Locate the cell with the specified text and output its [x, y] center coordinate. 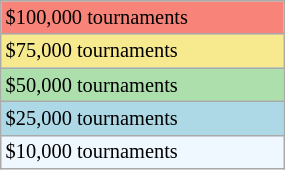
$100,000 tournaments [142, 17]
$25,000 tournaments [142, 118]
$75,000 tournaments [142, 51]
$10,000 tournaments [142, 152]
$50,000 tournaments [142, 85]
